Scan for the cell matching the given text and deliver its [x, y] coordinate at center. 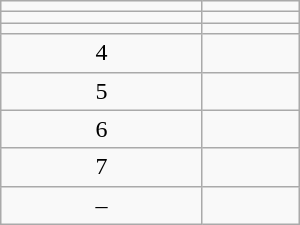
5 [102, 91]
– [102, 205]
7 [102, 167]
6 [102, 129]
4 [102, 53]
